Capture the cell that displays the provided text and extract its [x, y] central coordinate. 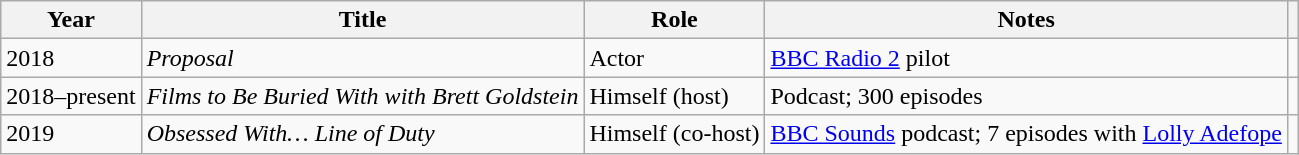
Actor [674, 58]
Films to Be Buried With with Brett Goldstein [362, 96]
Year [71, 20]
2018 [71, 58]
Himself (co-host) [674, 134]
Podcast; 300 episodes [1026, 96]
Notes [1026, 20]
Proposal [362, 58]
BBC Radio 2 pilot [1026, 58]
Himself (host) [674, 96]
BBC Sounds podcast; 7 episodes with Lolly Adefope [1026, 134]
Role [674, 20]
Obsessed With… Line of Duty [362, 134]
Title [362, 20]
2018–present [71, 96]
2019 [71, 134]
